Capture the cell that displays the provided text and extract its [X, Y] central coordinate. 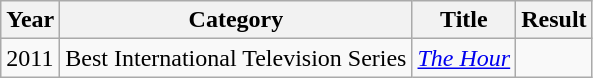
Best International Television Series [236, 58]
The Hour [464, 58]
Title [464, 20]
Category [236, 20]
Year [30, 20]
2011 [30, 58]
Result [554, 20]
